Detect which cell encompasses the target text, then output its (x, y) center coordinate. 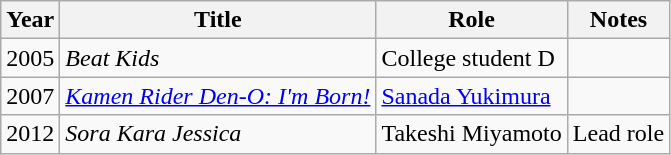
Sora Kara Jessica (218, 134)
2005 (30, 58)
Lead role (618, 134)
2012 (30, 134)
Notes (618, 20)
College student D (472, 58)
Kamen Rider Den-O: I'm Born! (218, 96)
Takeshi Miyamoto (472, 134)
2007 (30, 96)
Beat Kids (218, 58)
Title (218, 20)
Sanada Yukimura (472, 96)
Role (472, 20)
Year (30, 20)
